For the text-containing cell, return its midpoint in [X, Y] coordinate format. 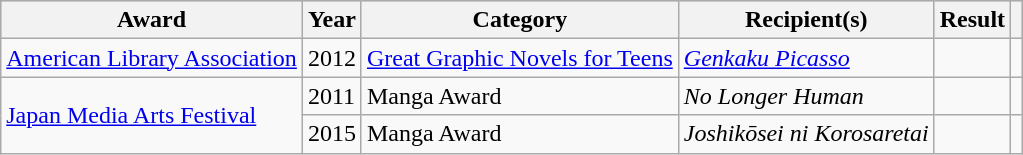
Joshikōsei ni Korosaretai [806, 134]
Great Graphic Novels for Teens [520, 58]
No Longer Human [806, 96]
Recipient(s) [806, 20]
Year [332, 20]
Award [152, 20]
Genkaku Picasso [806, 58]
Japan Media Arts Festival [152, 115]
American Library Association [152, 58]
Category [520, 20]
Result [972, 20]
2015 [332, 134]
2011 [332, 96]
2012 [332, 58]
